Output the [x, y] coordinate of the center of the cell containing the given text.  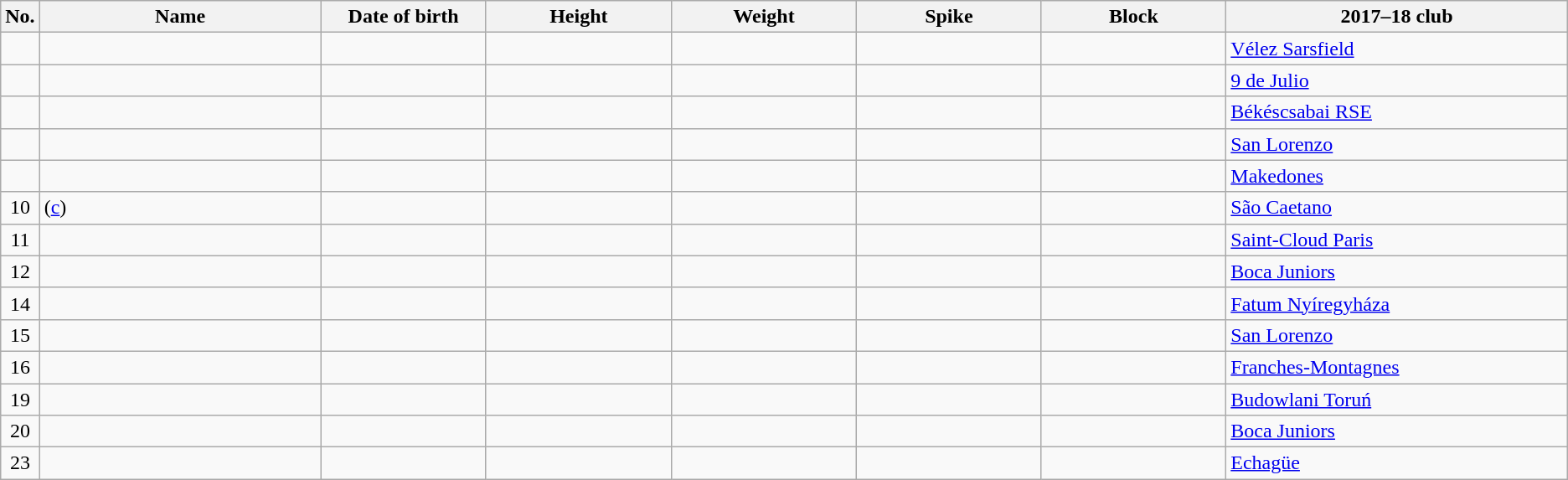
16 [20, 367]
Saint-Cloud Paris [1397, 240]
9 de Julio [1397, 80]
11 [20, 240]
Block [1134, 17]
Békéscsabai RSE [1397, 112]
15 [20, 335]
Name [180, 17]
Height [578, 17]
23 [20, 463]
Vélez Sarsfield [1397, 49]
14 [20, 303]
Franches-Montagnes [1397, 367]
2017–18 club [1397, 17]
19 [20, 400]
No. [20, 17]
10 [20, 208]
(c) [180, 208]
Weight [764, 17]
Echagüe [1397, 463]
12 [20, 271]
Fatum Nyíregyháza [1397, 303]
São Caetano [1397, 208]
Budowlani Toruń [1397, 400]
Makedones [1397, 176]
Spike [950, 17]
Date of birth [404, 17]
20 [20, 431]
